Provide the [X, Y] coordinate of the cell's center where the given text is located.  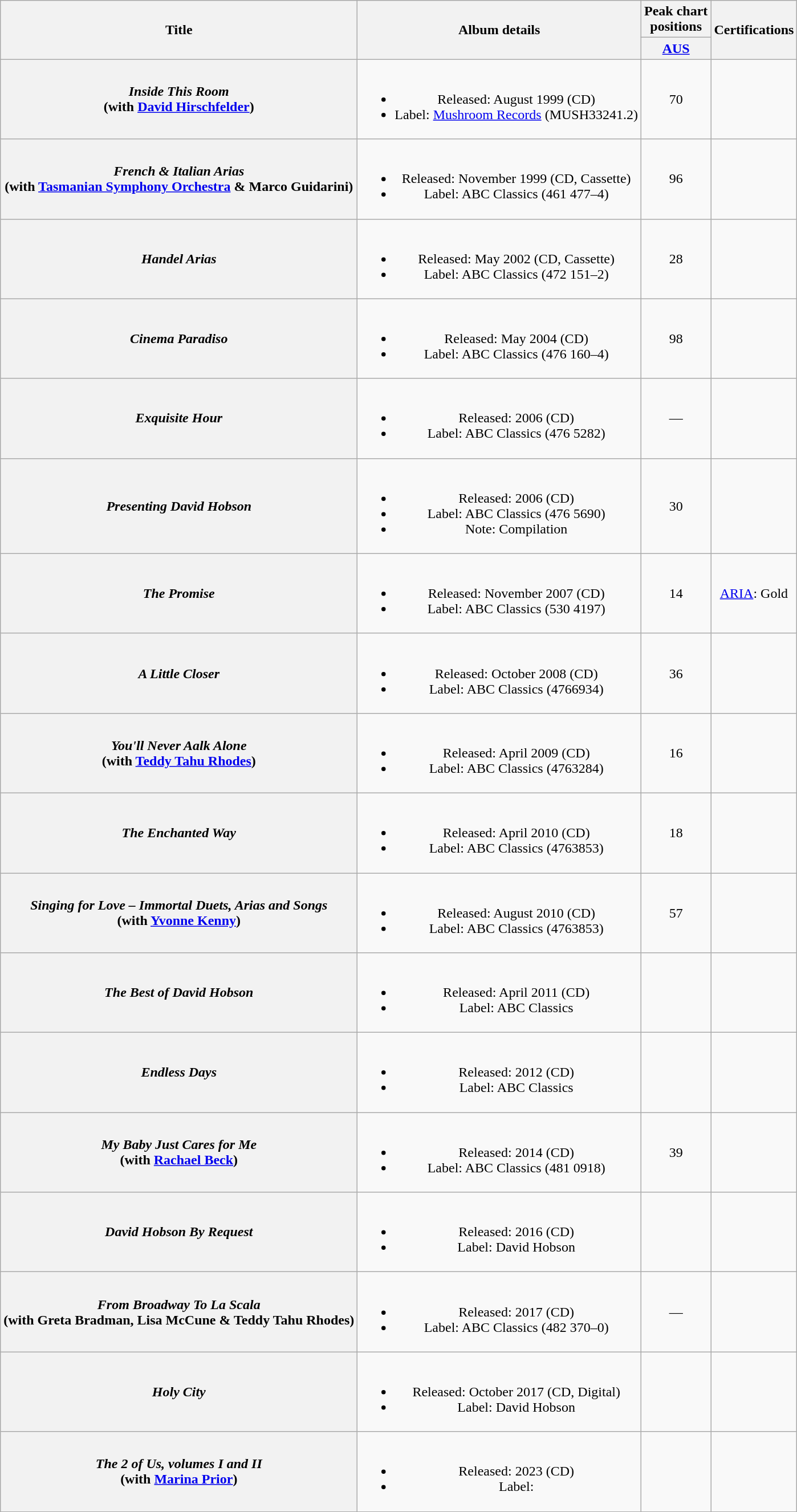
Title [179, 30]
Released: May 2002 (CD, Cassette)Label: ABC Classics (472 151–2) [499, 259]
Released: November 2007 (CD)Label: ABC Classics (530 4197) [499, 593]
96 [676, 179]
Presenting David Hobson [179, 506]
Certifications [754, 30]
From Broadway To La Scala (with Greta Bradman, Lisa McCune & Teddy Tahu Rhodes) [179, 1312]
Holy City [179, 1392]
14 [676, 593]
Handel Arias [179, 259]
Released: 2014 (CD)Label: ABC Classics (481 0918) [499, 1152]
Cinema Paradiso [179, 339]
You'll Never Aalk Alone (with Teddy Tahu Rhodes) [179, 753]
The Enchanted Way [179, 833]
39 [676, 1152]
57 [676, 913]
98 [676, 339]
16 [676, 753]
Released: 2017 (CD)Label: ABC Classics (482 370–0) [499, 1312]
French & Italian Arias (with Tasmanian Symphony Orchestra & Marco Guidarini) [179, 179]
30 [676, 506]
Released: 2023 (CD)Label: [499, 1472]
Released: October 2008 (CD)Label: ABC Classics (4766934) [499, 673]
Inside This Room (with David Hirschfelder) [179, 99]
A Little Closer [179, 673]
Released: 2016 (CD)Label: David Hobson [499, 1232]
28 [676, 259]
Singing for Love – Immortal Duets, Arias and Songs (with Yvonne Kenny) [179, 913]
Endless Days [179, 1073]
Released: August 1999 (CD)Label: Mushroom Records (MUSH33241.2) [499, 99]
Released: October 2017 (CD, Digital)Label: David Hobson [499, 1392]
Released: April 2011 (CD)Label: ABC Classics [499, 993]
36 [676, 673]
ARIA: Gold [754, 593]
Released: 2006 (CD)Label: ABC Classics (476 5690)Note: Compilation [499, 506]
Released: 2012 (CD)Label: ABC Classics [499, 1073]
Released: August 2010 (CD)Label: ABC Classics (4763853) [499, 913]
David Hobson By Request [179, 1232]
70 [676, 99]
Released: 2006 (CD)Label: ABC Classics (476 5282) [499, 418]
Exquisite Hour [179, 418]
Released: April 2010 (CD)Label: ABC Classics (4763853) [499, 833]
Released: May 2004 (CD)Label: ABC Classics (476 160–4) [499, 339]
Peak chartpositions [676, 19]
18 [676, 833]
The Best of David Hobson [179, 993]
Released: November 1999 (CD, Cassette)Label: ABC Classics (461 477–4) [499, 179]
The 2 of Us, volumes I and II (with Marina Prior) [179, 1472]
AUS [676, 48]
Album details [499, 30]
My Baby Just Cares for Me (with Rachael Beck) [179, 1152]
Released: April 2009 (CD)Label: ABC Classics (4763284) [499, 753]
The Promise [179, 593]
